Find where the given text appears and provide that cell's center as (x, y) coordinate. 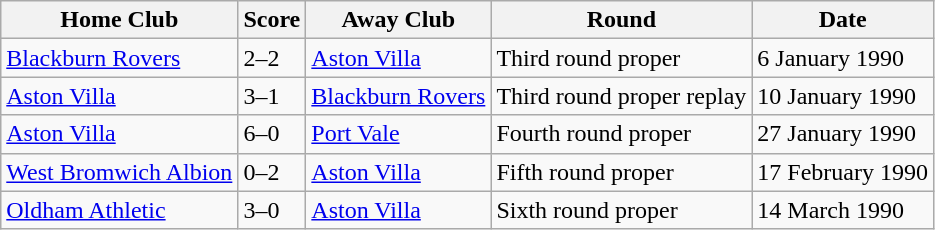
14 March 1990 (843, 210)
Date (843, 20)
Fifth round proper (622, 172)
0–2 (272, 172)
10 January 1990 (843, 96)
6–0 (272, 134)
Sixth round proper (622, 210)
Third round proper (622, 58)
West Bromwich Albion (120, 172)
3–1 (272, 96)
2–2 (272, 58)
3–0 (272, 210)
27 January 1990 (843, 134)
Home Club (120, 20)
Score (272, 20)
Round (622, 20)
Fourth round proper (622, 134)
Third round proper replay (622, 96)
17 February 1990 (843, 172)
6 January 1990 (843, 58)
Away Club (398, 20)
Port Vale (398, 134)
Oldham Athletic (120, 210)
